Capture the cell that displays the provided text and extract its (X, Y) central coordinate. 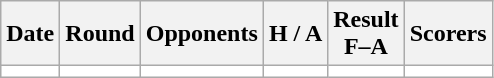
Round (100, 34)
H / A (295, 34)
Date (30, 34)
ResultF–A (366, 34)
Opponents (202, 34)
Scorers (448, 34)
